For the text-containing cell, return its midpoint in (X, Y) coordinate format. 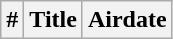
Title (54, 20)
Airdate (127, 20)
# (12, 20)
